Return the [x, y] coordinate for the center point of the cell that contains the specified text.  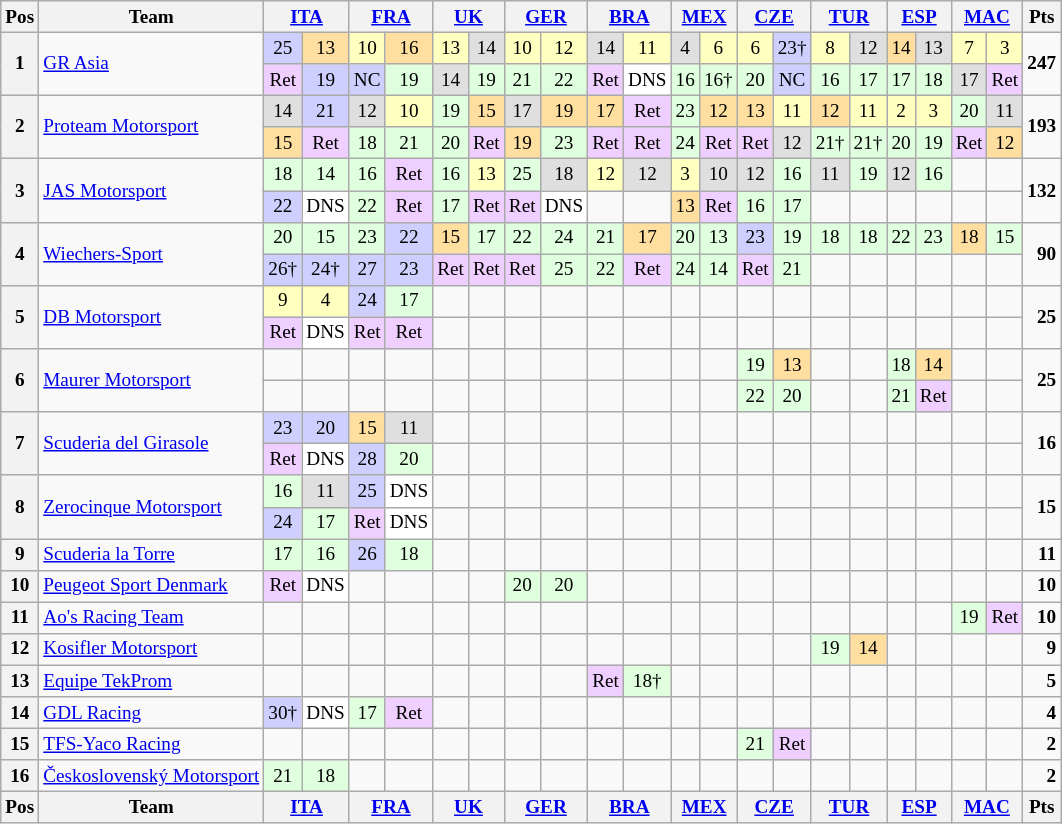
JAS Motorsport [152, 190]
23† [792, 48]
Maurer Motorsport [152, 380]
132 [1042, 190]
16† [718, 80]
24† [326, 270]
Zerocinque Motorsport [152, 506]
26† [283, 270]
GDL Racing [152, 713]
30† [283, 713]
28 [367, 460]
27 [367, 270]
Equipe TekProm [152, 681]
193 [1042, 126]
247 [1042, 64]
Wiechers-Sport [152, 254]
Kosifler Motorsport [152, 649]
Proteam Motorsport [152, 126]
26 [367, 554]
GR Asia [152, 64]
TFS-Yaco Racing [152, 744]
18† [647, 681]
90 [1042, 254]
Peugeot Sport Denmark [152, 586]
Scuderia la Torre [152, 554]
DB Motorsport [152, 316]
Ao's Racing Team [152, 618]
1 [20, 64]
Scuderia del Girasole [152, 444]
Československý Motorsport [152, 776]
